Find where the given text appears and provide that cell's center as (x, y) coordinate. 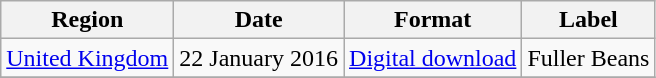
Fuller Beans (588, 58)
United Kingdom (88, 58)
Date (259, 20)
Region (88, 20)
22 January 2016 (259, 58)
Format (433, 20)
Digital download (433, 58)
Label (588, 20)
